Provide the (x, y) coordinate of the cell's center where the given text is located.  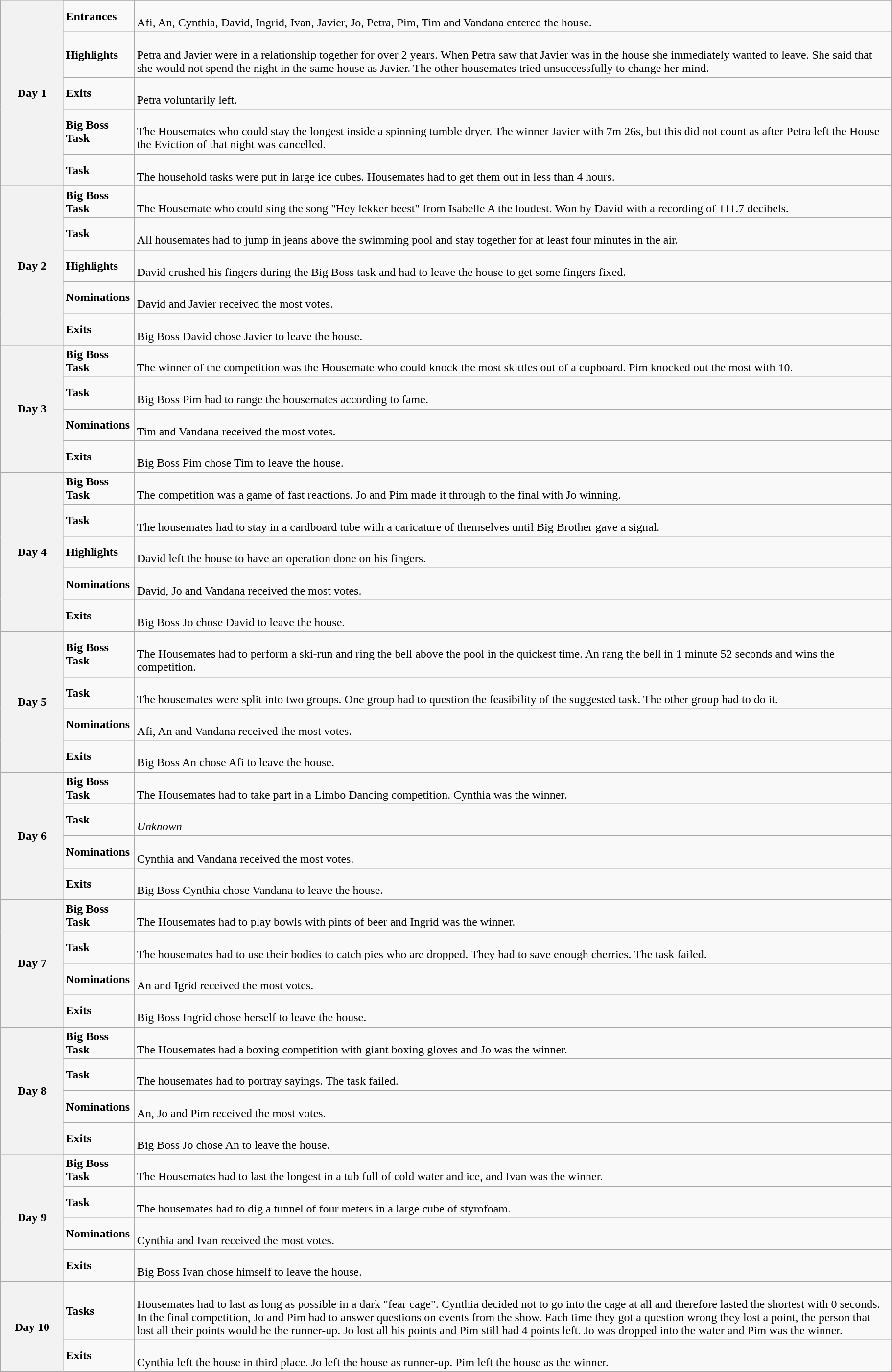
Day 10 (32, 1326)
The housemates had to dig a tunnel of four meters in a large cube of styrofoam. (513, 1202)
Petra voluntarily left. (513, 93)
Afi, An, Cynthia, David, Ingrid, Ivan, Javier, Jo, Petra, Pim, Tim and Vandana entered the house. (513, 17)
The Housemate who could sing the song "Hey lekker beest" from Isabelle A the loudest. Won by David with a recording of 111.7 decibels. (513, 202)
Day 3 (32, 409)
The Housemates had to last the longest in a tub full of cold water and ice, and Ivan was the winner. (513, 1170)
Afi, An and Vandana received the most votes. (513, 724)
Day 7 (32, 963)
Cynthia and Ivan received the most votes. (513, 1234)
Day 2 (32, 265)
Big Boss David chose Javier to leave the house. (513, 329)
Big Boss Jo chose An to leave the house. (513, 1138)
Big Boss Ivan chose himself to leave the house. (513, 1265)
Unknown (513, 820)
Big Boss An chose Afi to leave the house. (513, 756)
Day 9 (32, 1218)
Day 6 (32, 836)
Big Boss Cynthia chose Vandana to leave the house. (513, 884)
The Housemates had to take part in a Limbo Dancing competition. Cynthia was the winner. (513, 788)
Big Boss Pim had to range the housemates according to fame. (513, 392)
All housemates had to jump in jeans above the swimming pool and stay together for at least four minutes in the air. (513, 234)
Entrances (99, 17)
Day 4 (32, 552)
Day 1 (32, 93)
Cynthia and Vandana received the most votes. (513, 851)
Day 8 (32, 1091)
David left the house to have an operation done on his fingers. (513, 552)
Day 5 (32, 702)
David and Javier received the most votes. (513, 297)
Cynthia left the house in third place. Jo left the house as runner-up. Pim left the house as the winner. (513, 1355)
Tim and Vandana received the most votes. (513, 425)
The housemates had to use their bodies to catch pies who are dropped. They had to save enough cherries. The task failed. (513, 947)
The housemates were split into two groups. One group had to question the feasibility of the suggested task. The other group had to do it. (513, 693)
The winner of the competition was the Housemate who could knock the most skittles out of a cupboard. Pim knocked out the most with 10. (513, 361)
The housemates had to portray sayings. The task failed. (513, 1075)
An and Igrid received the most votes. (513, 980)
The household tasks were put in large ice cubes. Housemates had to get them out in less than 4 hours. (513, 170)
Tasks (99, 1310)
The competition was a game of fast reactions. Jo and Pim made it through to the final with Jo winning. (513, 488)
The housemates had to stay in a cardboard tube with a caricature of themselves until Big Brother gave a signal. (513, 521)
Big Boss Pim chose Tim to leave the house. (513, 457)
The Housemates had to play bowls with pints of beer and Ingrid was the winner. (513, 915)
David, Jo and Vandana received the most votes. (513, 584)
The Housemates had a boxing competition with giant boxing gloves and Jo was the winner. (513, 1043)
Big Boss Ingrid chose herself to leave the house. (513, 1011)
David crushed his fingers during the Big Boss task and had to leave the house to get some fingers fixed. (513, 265)
An, Jo and Pim received the most votes. (513, 1107)
Big Boss Jo chose David to leave the house. (513, 616)
